Search for the cell housing the specified text and yield its (X, Y) center coordinate. 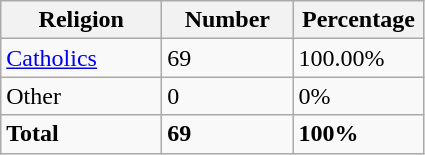
100.00% (358, 58)
100% (358, 134)
Number (228, 20)
Catholics (82, 58)
Other (82, 96)
0 (228, 96)
0% (358, 96)
Total (82, 134)
Percentage (358, 20)
Religion (82, 20)
